Search for the cell housing the specified text and yield its [X, Y] center coordinate. 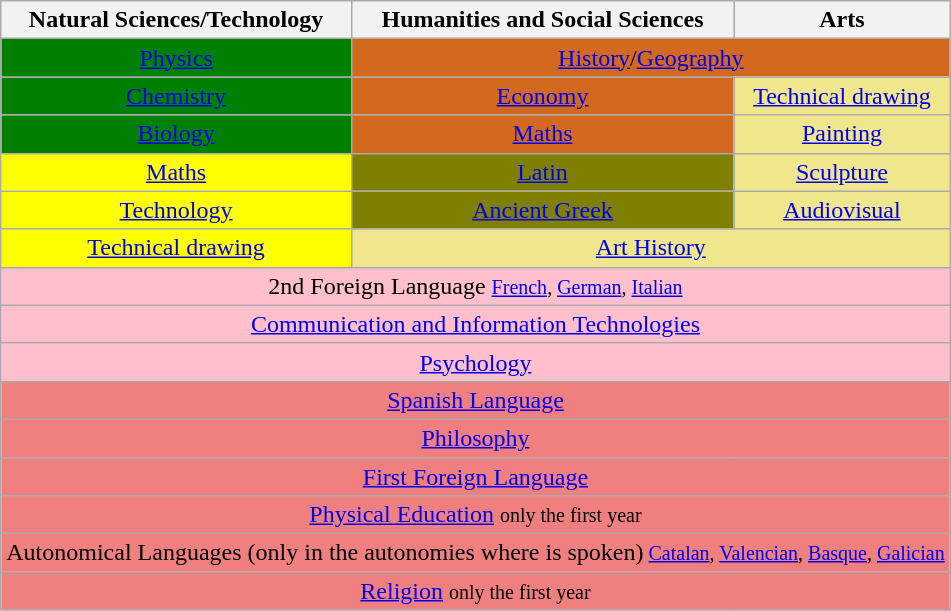
Religion only the first year [476, 591]
Philosophy [476, 438]
Painting [842, 134]
Audiovisual [842, 210]
First Foreign Language [476, 477]
Art History [650, 248]
Humanities and Social Sciences [542, 20]
Spanish Language [476, 400]
Technology [176, 210]
Latin [542, 172]
Economy [542, 96]
Autonomical Languages (only in the autonomies where is spoken) Catalan, Valencian, Basque, Galician [476, 553]
Natural Sciences/Technology [176, 20]
Physics [176, 58]
Sculpture [842, 172]
2nd Foreign Language French, German, Italian [476, 286]
Chemistry [176, 96]
History/Geography [650, 58]
Physical Education only the first year [476, 515]
Ancient Greek [542, 210]
Psychology [476, 362]
Communication and Information Technologies [476, 324]
Arts [842, 20]
Biology [176, 134]
